Return the (X, Y) coordinate for the center point of the cell that contains the specified text.  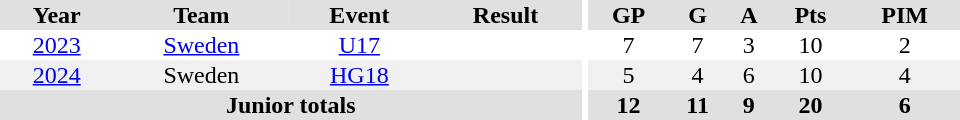
HG18 (359, 75)
Junior totals (291, 105)
9 (748, 105)
2 (904, 45)
5 (628, 75)
Year (56, 15)
20 (810, 105)
PIM (904, 15)
Pts (810, 15)
G (698, 15)
U17 (359, 45)
A (748, 15)
12 (628, 105)
2024 (56, 75)
2023 (56, 45)
Event (359, 15)
GP (628, 15)
11 (698, 105)
3 (748, 45)
Result (505, 15)
Team (201, 15)
